Find where the given text appears and provide that cell's center as (X, Y) coordinate. 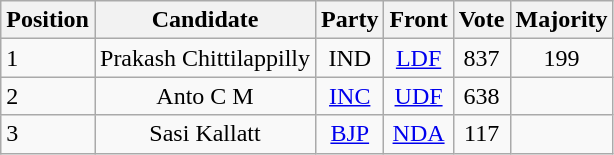
BJP (350, 134)
UDF (418, 96)
199 (562, 58)
Front (418, 20)
INC (350, 96)
117 (482, 134)
IND (350, 58)
Position (48, 20)
Prakash Chittilappilly (204, 58)
837 (482, 58)
2 (48, 96)
638 (482, 96)
Sasi Kallatt (204, 134)
Anto C M (204, 96)
1 (48, 58)
Vote (482, 20)
Majority (562, 20)
NDA (418, 134)
Candidate (204, 20)
LDF (418, 58)
3 (48, 134)
Party (350, 20)
